For the text-containing cell, return its midpoint in [x, y] coordinate format. 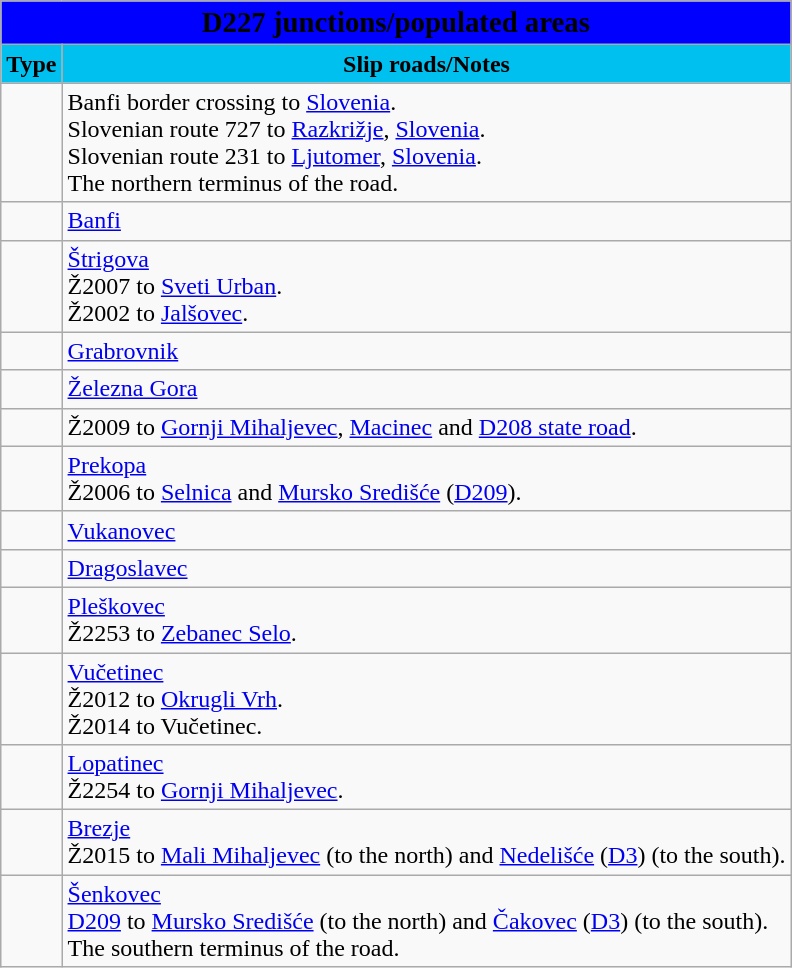
Železna Gora [426, 389]
VučetinecŽ2012 to Okrugli Vrh.Ž2014 to Vučetinec. [426, 698]
ŠtrigovaŽ2007 to Sveti Urban.Ž2002 to Jalšovec. [426, 286]
Banfi [426, 221]
Slip roads/Notes [426, 64]
PleškovecŽ2253 to Zebanec Selo. [426, 620]
Ž2009 to Gornji Mihaljevec, Macinec and D208 state road. [426, 427]
Vukanovec [426, 530]
Šenkovec D209 to Mursko Središće (to the north) and Čakovec (D3) (to the south). The southern terminus of the road. [426, 921]
Dragoslavec [426, 568]
LopatinecŽ2254 to Gornji Mihaljevec. [426, 778]
PrekopaŽ2006 to Selnica and Mursko Središće (D209). [426, 478]
Grabrovnik [426, 351]
D227 junctions/populated areas [396, 23]
Type [32, 64]
BrezjeŽ2015 to Mali Mihaljevec (to the north) and Nedelišće (D3) (to the south). [426, 842]
